Search for the cell housing the specified text and yield its [X, Y] center coordinate. 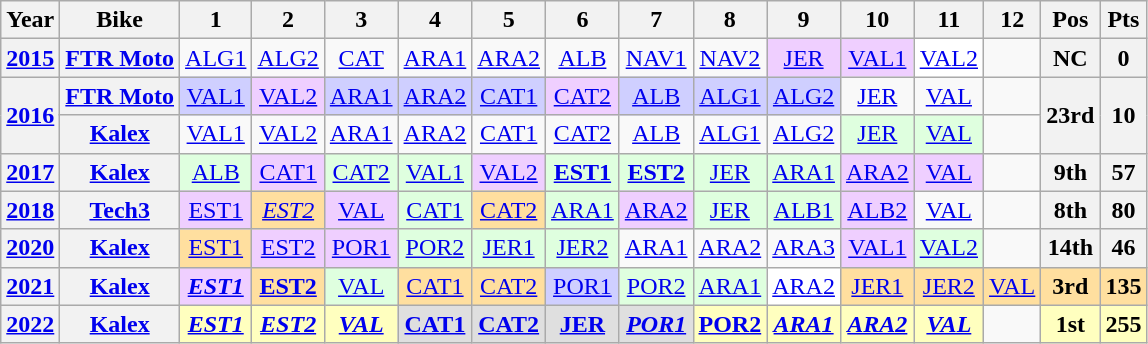
9th [1070, 172]
NC [1070, 58]
3rd [1070, 286]
Bike [120, 20]
Year [30, 20]
Tech3 [120, 210]
11 [948, 20]
135 [1124, 286]
14th [1070, 248]
8 [730, 20]
12 [1012, 20]
ALB2 [877, 210]
5 [509, 20]
2022 [30, 324]
57 [1124, 172]
NAV2 [730, 58]
2017 [30, 172]
NAV1 [656, 58]
9 [804, 20]
2021 [30, 286]
2016 [30, 115]
Pos [1070, 20]
2015 [30, 58]
2 [288, 20]
8th [1070, 210]
46 [1124, 248]
1 [216, 20]
6 [583, 20]
255 [1124, 324]
2020 [30, 248]
23rd [1070, 115]
7 [656, 20]
80 [1124, 210]
CAT [361, 58]
ALB1 [804, 210]
Pts [1124, 20]
4 [435, 20]
2018 [30, 210]
1st [1070, 324]
3 [361, 20]
0 [1124, 58]
ARA3 [804, 248]
